Return the [X, Y] coordinate for the center point of the cell that contains the specified text.  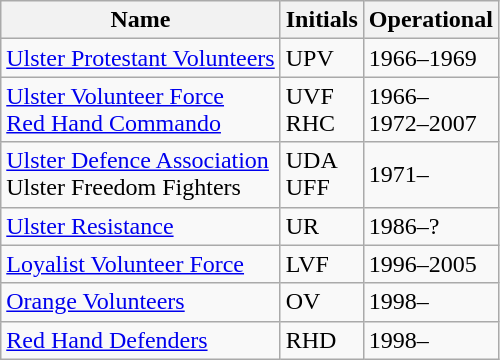
Ulster Defence AssociationUlster Freedom Fighters [140, 174]
Ulster Protestant Volunteers [140, 58]
Name [140, 20]
Initials [322, 20]
RHD [322, 340]
1966–1969 [430, 58]
1986–? [430, 226]
1971– [430, 174]
UDAUFF [322, 174]
Ulster Resistance [140, 226]
UPV [322, 58]
Loyalist Volunteer Force [140, 264]
Orange Volunteers [140, 302]
UVFRHC [322, 110]
Ulster Volunteer ForceRed Hand Commando [140, 110]
UR [322, 226]
LVF [322, 264]
OV [322, 302]
Red Hand Defenders [140, 340]
1996–2005 [430, 264]
1966–1972–2007 [430, 110]
Operational [430, 20]
